Output the [x, y] coordinate of the center of the cell containing the given text.  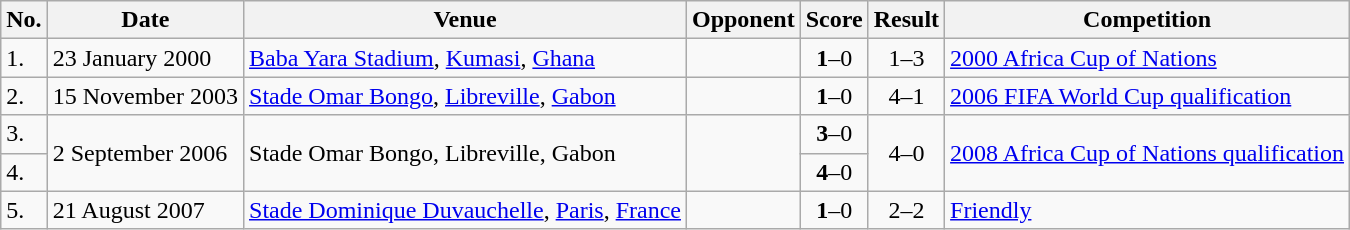
2–2 [906, 210]
3–0 [834, 134]
2006 FIFA World Cup qualification [1148, 96]
Baba Yara Stadium, Kumasi, Ghana [466, 58]
No. [24, 20]
4. [24, 172]
2000 Africa Cup of Nations [1148, 58]
4–1 [906, 96]
21 August 2007 [145, 210]
3. [24, 134]
1. [24, 58]
Stade Dominique Duvauchelle, Paris, France [466, 210]
Friendly [1148, 210]
15 November 2003 [145, 96]
23 January 2000 [145, 58]
Competition [1148, 20]
Date [145, 20]
Venue [466, 20]
2 September 2006 [145, 153]
Opponent [743, 20]
Score [834, 20]
2008 Africa Cup of Nations qualification [1148, 153]
Result [906, 20]
2. [24, 96]
5. [24, 210]
1–3 [906, 58]
